Locate the cell with the specified text and output its [X, Y] center coordinate. 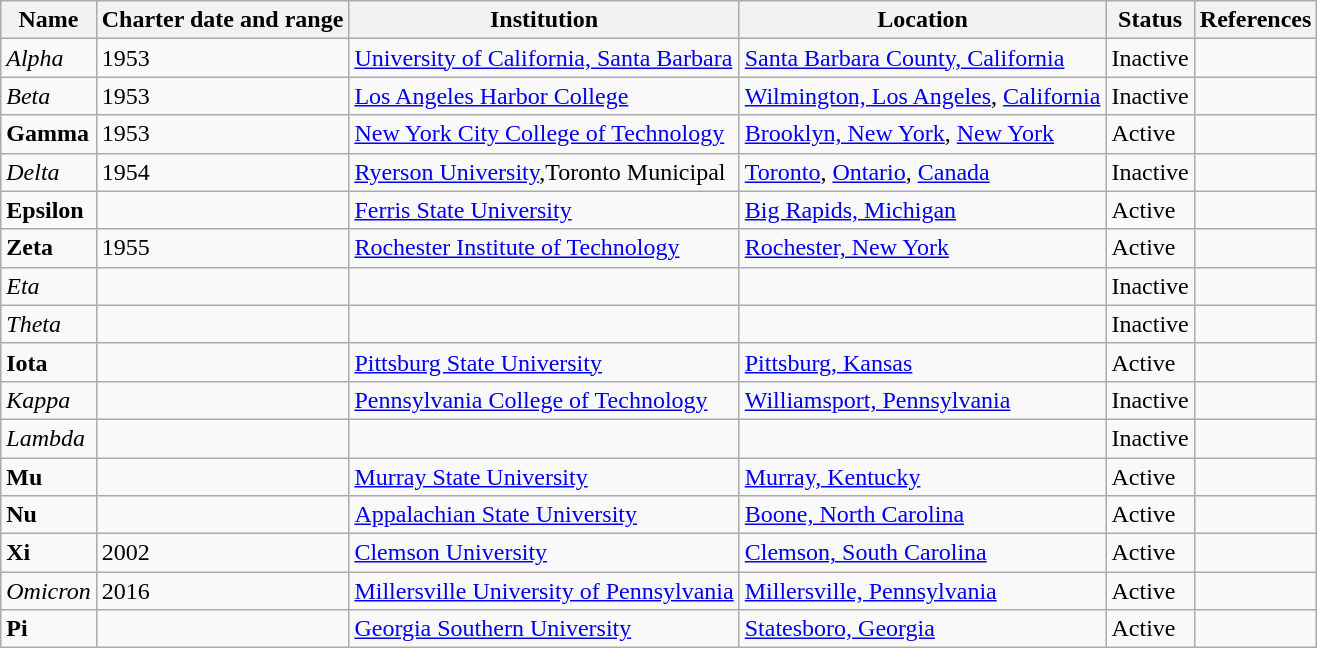
Mu [49, 477]
2002 [222, 553]
Iota [49, 362]
Zeta [49, 248]
Gamma [49, 134]
Nu [49, 515]
Status [1150, 20]
Ferris State University [544, 210]
Ryerson University,Toronto Municipal [544, 172]
Murray, Kentucky [922, 477]
Pittsburg State University [544, 362]
Theta [49, 324]
1954 [222, 172]
Pennsylvania College of Technology [544, 400]
Appalachian State University [544, 515]
Georgia Southern University [544, 629]
Lambda [49, 438]
Location [922, 20]
1955 [222, 248]
Name [49, 20]
Los Angeles Harbor College [544, 96]
Charter date and range [222, 20]
Millersville University of Pennsylvania [544, 591]
Statesboro, Georgia [922, 629]
Rochester Institute of Technology [544, 248]
New York City College of Technology [544, 134]
Wilmington, Los Angeles, California [922, 96]
Beta [49, 96]
Pi [49, 629]
2016 [222, 591]
Santa Barbara County, California [922, 58]
Clemson, South Carolina [922, 553]
Xi [49, 553]
Big Rapids, Michigan [922, 210]
Clemson University [544, 553]
Pittsburg, Kansas [922, 362]
Brooklyn, New York, New York [922, 134]
References [1256, 20]
Millersville, Pennsylvania [922, 591]
Epsilon [49, 210]
Williamsport, Pennsylvania [922, 400]
Toronto, Ontario, Canada [922, 172]
Rochester, New York [922, 248]
University of California, Santa Barbara [544, 58]
Murray State University [544, 477]
Eta [49, 286]
Boone, North Carolina [922, 515]
Alpha [49, 58]
Kappa [49, 400]
Institution [544, 20]
Delta [49, 172]
Omicron [49, 591]
